Capture the cell that displays the provided text and extract its (x, y) central coordinate. 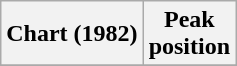
Chart (1982) (72, 34)
Peakposition (189, 34)
